Extract the [x, y] coordinate from the center of the cell holding the provided text.  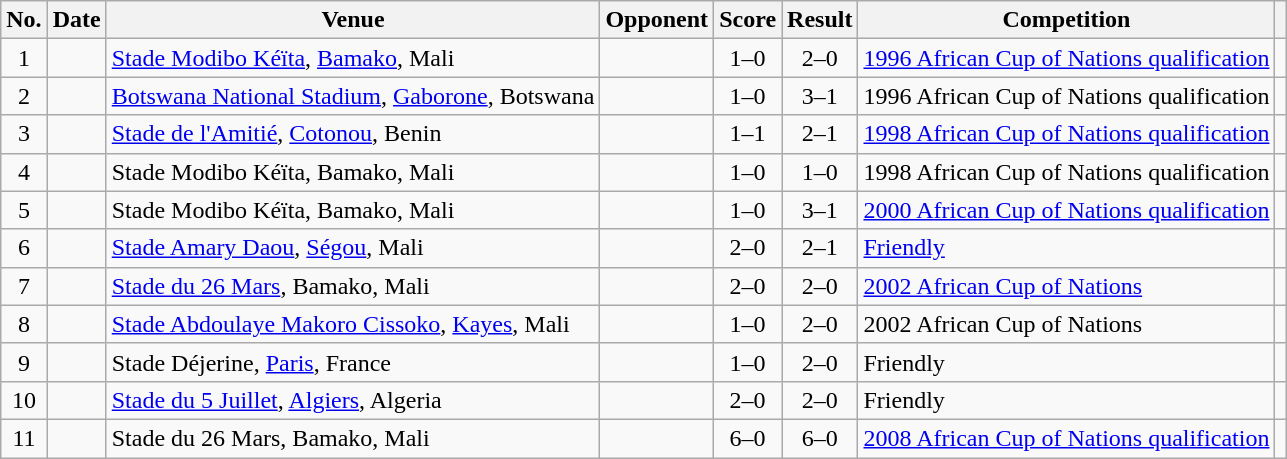
8 [24, 324]
7 [24, 286]
6 [24, 248]
Venue [353, 20]
Date [76, 20]
Opponent [657, 20]
Competition [1066, 20]
2008 African Cup of Nations qualification [1066, 438]
2000 African Cup of Nations qualification [1066, 210]
3 [24, 134]
11 [24, 438]
Stade de l'Amitié, Cotonou, Benin [353, 134]
Result [820, 20]
Stade Amary Daou, Ségou, Mali [353, 248]
No. [24, 20]
2 [24, 96]
4 [24, 172]
9 [24, 362]
5 [24, 210]
Stade Déjerine, Paris, France [353, 362]
Stade Abdoulaye Makoro Cissoko, Kayes, Mali [353, 324]
10 [24, 400]
Botswana National Stadium, Gaborone, Botswana [353, 96]
1–1 [748, 134]
Stade du 5 Juillet, Algiers, Algeria [353, 400]
Score [748, 20]
1 [24, 58]
